Identify which cell holds the provided text, then report its [X, Y] central coordinate. 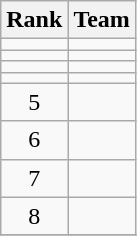
Team [102, 20]
5 [34, 102]
Rank [34, 20]
7 [34, 178]
6 [34, 140]
8 [34, 216]
